For the text-containing cell, return its midpoint in (X, Y) coordinate format. 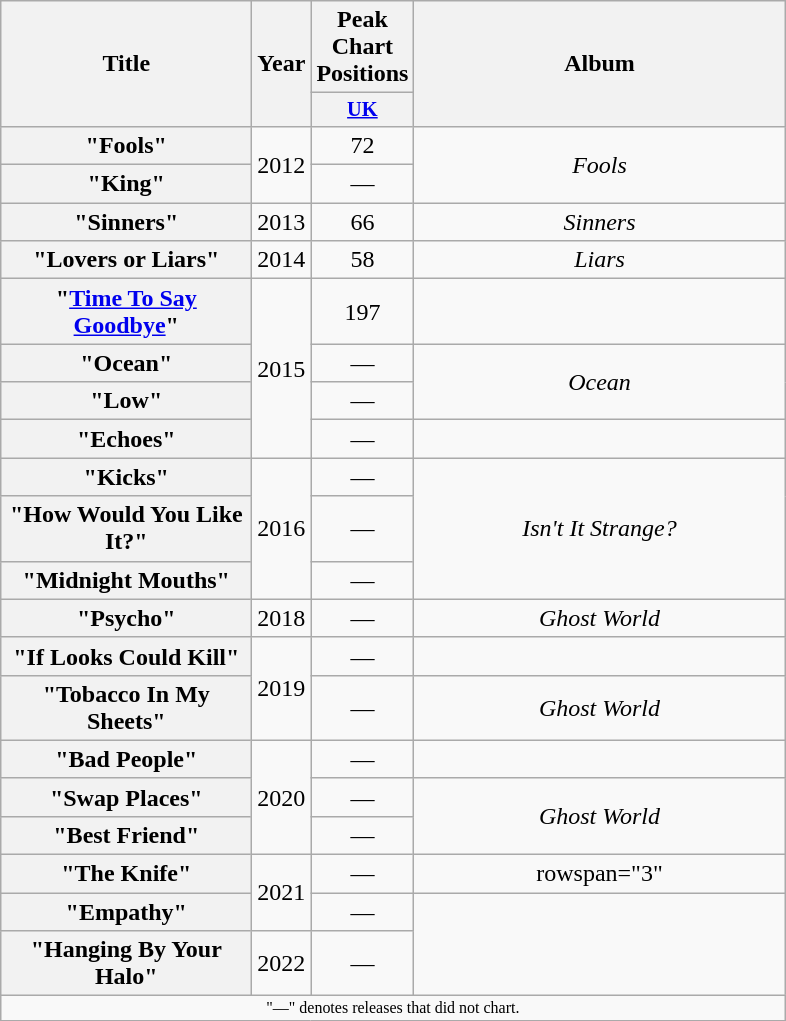
Title (126, 64)
197 (362, 312)
"Swap Places" (126, 797)
"Ocean" (126, 363)
Fools (600, 164)
"Kicks" (126, 477)
Peak Chart Positions (362, 47)
58 (362, 260)
2020 (282, 797)
Year (282, 64)
Liars (600, 260)
2016 (282, 528)
2021 (282, 893)
"—" denotes releases that did not chart. (393, 1008)
Album (600, 64)
"Bad People" (126, 759)
"Midnight Mouths" (126, 580)
2019 (282, 688)
"Hanging By Your Halo" (126, 964)
Isn't It Strange? (600, 528)
2015 (282, 368)
2014 (282, 260)
Sinners (600, 222)
2018 (282, 618)
UK (362, 110)
"If Looks Could Kill" (126, 656)
Ocean (600, 382)
2022 (282, 964)
"King" (126, 184)
2013 (282, 222)
66 (362, 222)
"Tobacco In My Sheets" (126, 708)
"Fools" (126, 145)
"Low" (126, 401)
"Lovers or Liars" (126, 260)
"Echoes" (126, 439)
"Best Friend" (126, 835)
"Psycho" (126, 618)
72 (362, 145)
"Empathy" (126, 912)
"How Would You Like It?" (126, 528)
"Sinners" (126, 222)
"The Knife" (126, 874)
2012 (282, 164)
"Time To Say Goodbye" (126, 312)
rowspan="3" (600, 874)
